Provide the (X, Y) coordinate of the cell's center where the given text is located.  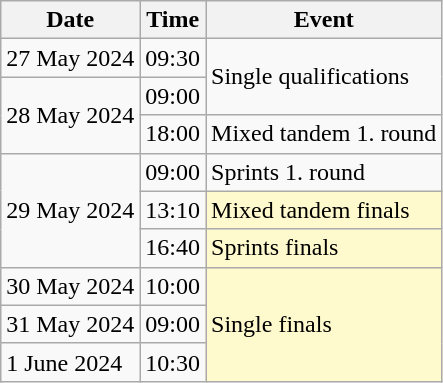
Sprints finals (324, 248)
10:00 (173, 286)
1 June 2024 (70, 362)
Time (173, 20)
29 May 2024 (70, 210)
31 May 2024 (70, 324)
28 May 2024 (70, 115)
Event (324, 20)
09:30 (173, 58)
13:10 (173, 210)
Mixed tandem 1. round (324, 134)
Single qualifications (324, 77)
Sprints 1. round (324, 172)
10:30 (173, 362)
30 May 2024 (70, 286)
Date (70, 20)
27 May 2024 (70, 58)
16:40 (173, 248)
Single finals (324, 324)
Mixed tandem finals (324, 210)
18:00 (173, 134)
